Capture the cell that displays the provided text and extract its (x, y) central coordinate. 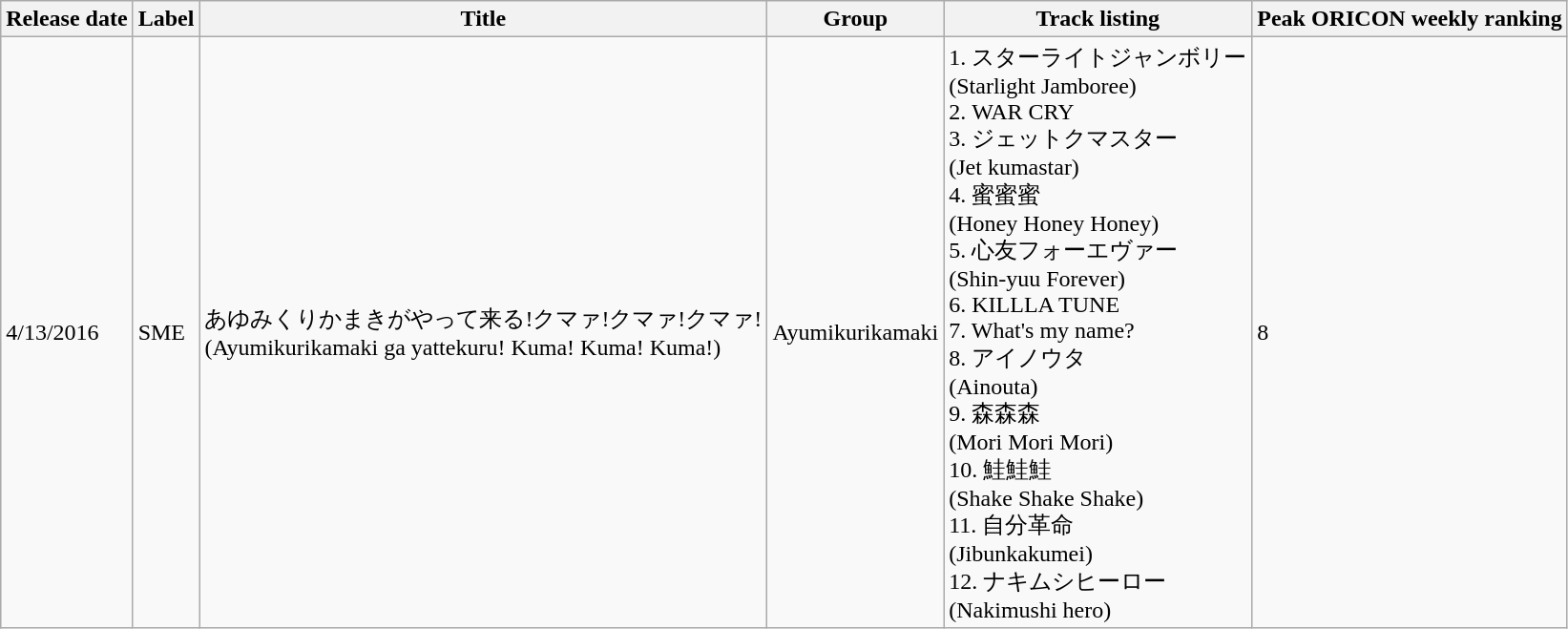
8 (1410, 332)
Group (855, 19)
Title (483, 19)
あゆみくりかまきがやって来る!クマァ!クマァ!クマァ!(Ayumikurikamaki ga yattekuru! Kuma! Kuma! Kuma!) (483, 332)
Peak ORICON weekly ranking (1410, 19)
SME (166, 332)
4/13/2016 (67, 332)
Ayumikurikamaki (855, 332)
Label (166, 19)
Release date (67, 19)
Track listing (1098, 19)
